For the text-containing cell, return its midpoint in (x, y) coordinate format. 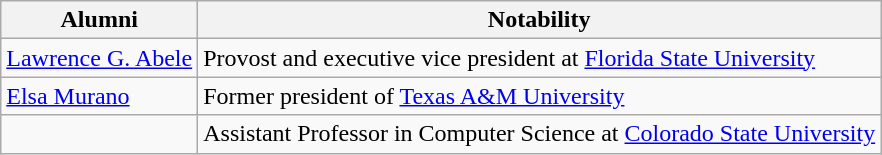
Former president of Texas A&M University (540, 96)
Provost and executive vice president at Florida State University (540, 58)
Lawrence G. Abele (100, 58)
Notability (540, 20)
Elsa Murano (100, 96)
Alumni (100, 20)
Assistant Professor in Computer Science at Colorado State University (540, 134)
